Scan for the cell matching the given text and deliver its [X, Y] coordinate at center. 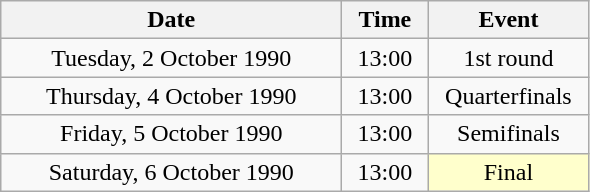
Date [172, 20]
Friday, 5 October 1990 [172, 134]
Saturday, 6 October 1990 [172, 172]
Thursday, 4 October 1990 [172, 96]
Final [508, 172]
Time [385, 20]
Quarterfinals [508, 96]
Semifinals [508, 134]
Tuesday, 2 October 1990 [172, 58]
1st round [508, 58]
Event [508, 20]
